For the text-containing cell, return its midpoint in (x, y) coordinate format. 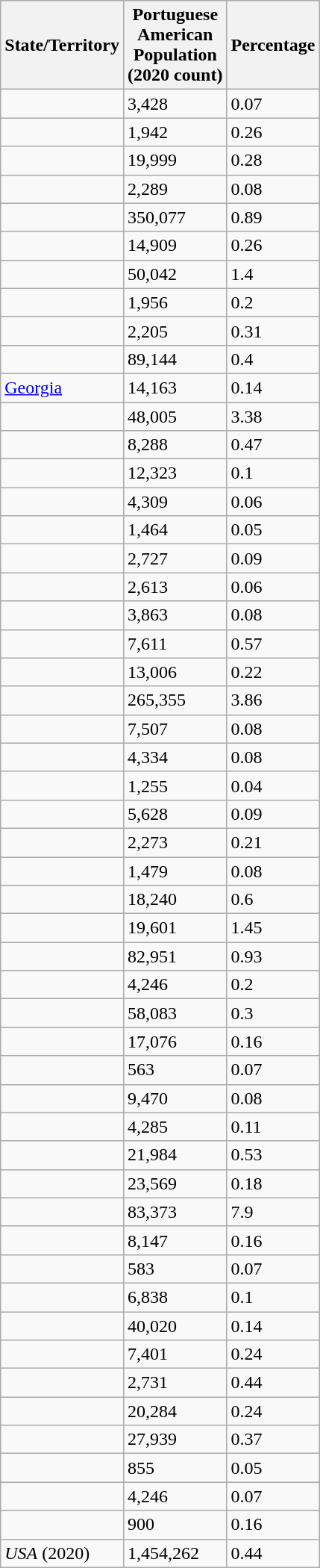
1,454,262 (175, 1553)
14,909 (175, 246)
8,147 (175, 1240)
0.47 (273, 445)
855 (175, 1468)
0.93 (273, 956)
0.31 (273, 331)
Georgia (63, 388)
23,569 (175, 1183)
48,005 (175, 416)
0.18 (273, 1183)
7.9 (273, 1212)
1,255 (175, 785)
7,507 (175, 729)
0.3 (273, 1013)
20,284 (175, 1411)
5,628 (175, 814)
583 (175, 1269)
21,984 (175, 1155)
0.11 (273, 1127)
3.86 (273, 700)
14,163 (175, 388)
2,273 (175, 842)
7,401 (175, 1354)
1.45 (273, 928)
0.37 (273, 1440)
0.21 (273, 842)
563 (175, 1070)
1.4 (273, 274)
0.22 (273, 672)
17,076 (175, 1042)
0.57 (273, 644)
3,863 (175, 615)
58,083 (175, 1013)
4,285 (175, 1127)
1,464 (175, 530)
265,355 (175, 700)
Percentage (273, 45)
350,077 (175, 217)
4,334 (175, 757)
19,999 (175, 161)
1,956 (175, 302)
3,428 (175, 104)
1,479 (175, 871)
0.28 (273, 161)
12,323 (175, 473)
0.04 (273, 785)
2,289 (175, 189)
13,006 (175, 672)
27,939 (175, 1440)
7,611 (175, 644)
8,288 (175, 445)
2,731 (175, 1383)
PortugueseAmericanPopulation(2020 count) (175, 45)
0.6 (273, 900)
83,373 (175, 1212)
1,942 (175, 132)
9,470 (175, 1098)
2,727 (175, 559)
0.4 (273, 359)
4,309 (175, 502)
6,838 (175, 1297)
0.89 (273, 217)
40,020 (175, 1325)
18,240 (175, 900)
2,205 (175, 331)
50,042 (175, 274)
0.53 (273, 1155)
State/Territory (63, 45)
3.38 (273, 416)
19,601 (175, 928)
900 (175, 1525)
82,951 (175, 956)
2,613 (175, 587)
89,144 (175, 359)
USA (2020) (63, 1553)
